Search for the cell housing the specified text and yield its [X, Y] center coordinate. 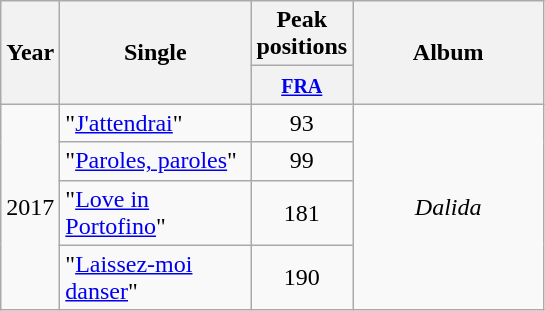
Album [448, 52]
190 [302, 278]
93 [302, 123]
Single [156, 52]
"Laissez-moi danser" [156, 278]
Peak positions [302, 34]
Dalida [448, 207]
99 [302, 161]
2017 [30, 207]
"Love in Portofino" [156, 212]
"Paroles, paroles" [156, 161]
"J'attendrai" [156, 123]
FRA [302, 85]
Year [30, 52]
181 [302, 212]
